Identify which cell holds the provided text, then report its (X, Y) central coordinate. 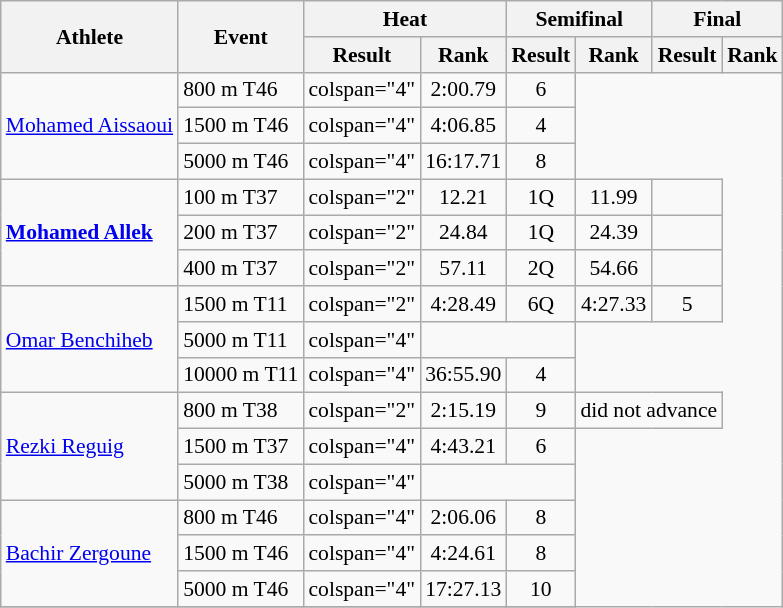
1500 m T37 (240, 447)
Omar Benchiheb (90, 340)
did not advance (648, 411)
5 (687, 304)
100 m T37 (240, 197)
Rezki Reguig (90, 446)
Bachir Zergoune (90, 554)
54.66 (614, 269)
11.99 (614, 197)
12.21 (463, 197)
200 m T37 (240, 233)
4:43.21 (463, 447)
4:28.49 (463, 304)
Athlete (90, 36)
4:06.85 (463, 126)
2Q (540, 269)
17:27.13 (463, 589)
Semifinal (579, 19)
Final (718, 19)
24.39 (614, 233)
9 (540, 411)
36:55.90 (463, 375)
400 m T37 (240, 269)
57.11 (463, 269)
Heat (404, 19)
24.84 (463, 233)
10000 m T11 (240, 375)
5000 m T38 (240, 482)
10 (540, 589)
4:27.33 (614, 304)
2:15.19 (463, 411)
2:00.79 (463, 90)
6Q (540, 304)
Mohamed Aissaoui (90, 126)
16:17.71 (463, 162)
2:06.06 (463, 518)
Event (240, 36)
Mohamed Allek (90, 232)
4:24.61 (463, 554)
5000 m T11 (240, 340)
800 m T38 (240, 411)
1500 m T11 (240, 304)
